Search for the cell housing the specified text and yield its (X, Y) center coordinate. 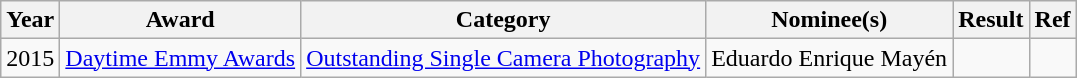
Outstanding Single Camera Photography (504, 58)
Category (504, 20)
Ref (1052, 20)
Result (991, 20)
Eduardo Enrique Mayén (830, 58)
Award (180, 20)
Daytime Emmy Awards (180, 58)
Year (30, 20)
2015 (30, 58)
Nominee(s) (830, 20)
